Pinpoint the cell where the given text exists, returning its [X, Y] midpoint coordinate. 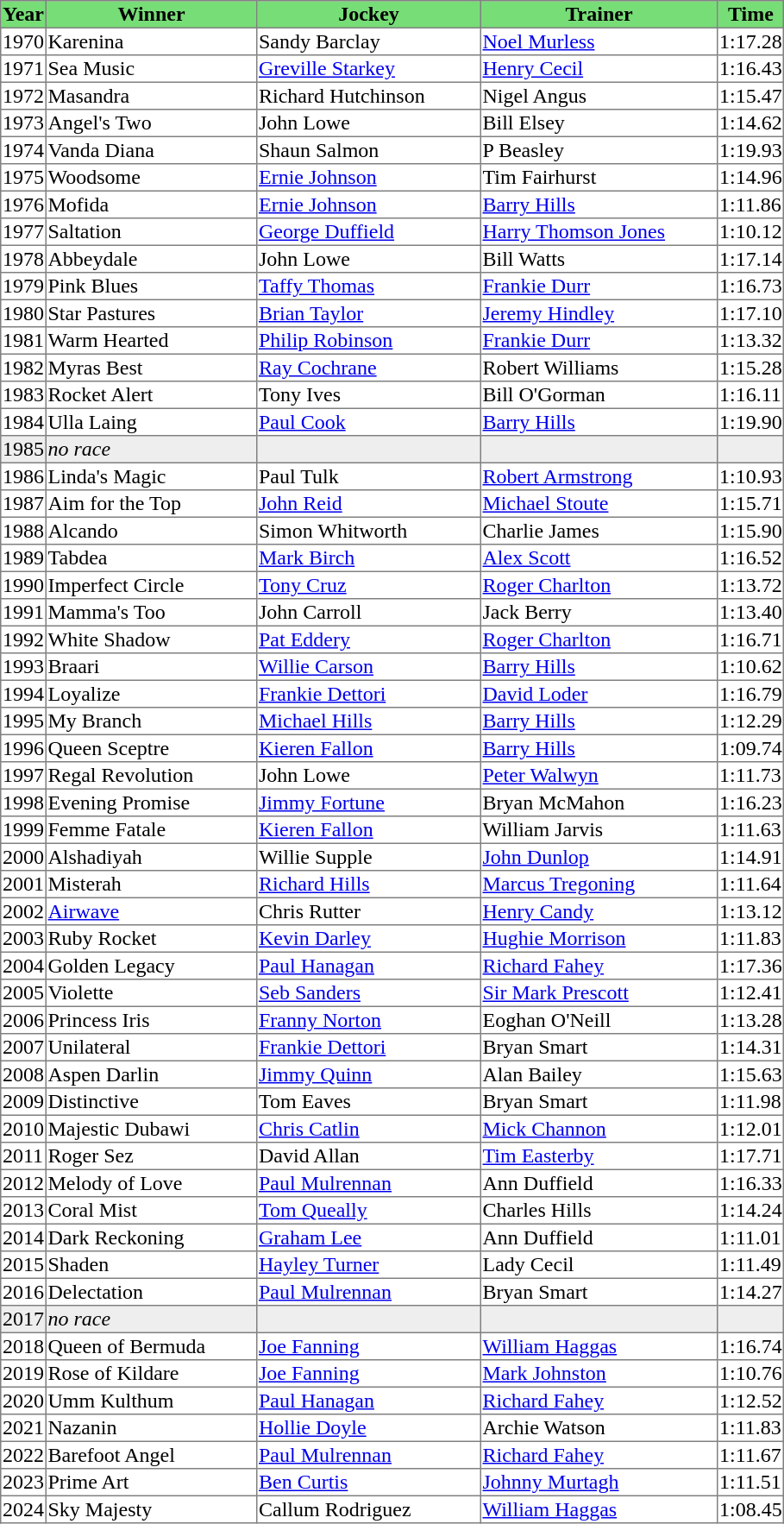
Winner [151, 15]
1:19.90 [750, 422]
1:16.33 [750, 1183]
1:16.43 [750, 69]
P Beasley [599, 150]
1994 [23, 694]
Pat Eddery [369, 639]
Delectation [151, 1292]
Marcus Tregoning [599, 885]
2024 [23, 1509]
My Branch [151, 721]
2001 [23, 885]
Richard Hills [369, 885]
Sea Music [151, 69]
Tony Cruz [369, 585]
2011 [23, 1156]
1983 [23, 395]
1:17.36 [750, 966]
David Loder [599, 694]
Philip Robinson [369, 341]
Ulla Laing [151, 422]
Ruby Rocket [151, 939]
Imperfect Circle [151, 585]
1:11.51 [750, 1483]
1970 [23, 41]
1974 [23, 150]
Tom Eaves [369, 1102]
Loyalize [151, 694]
Dark Reckoning [151, 1237]
2019 [23, 1374]
Jimmy Fortune [369, 803]
1:14.24 [750, 1211]
Queen Sceptre [151, 748]
Alcando [151, 531]
1986 [23, 476]
White Shadow [151, 639]
1:17.10 [750, 313]
Star Pastures [151, 313]
1992 [23, 639]
Trainer [599, 15]
Aspen Darlin [151, 1074]
Prime Art [151, 1483]
Year [23, 15]
1:10.76 [750, 1374]
1972 [23, 96]
1:13.12 [750, 911]
Henry Cecil [599, 69]
2016 [23, 1292]
Robert Armstrong [599, 476]
Alan Bailey [599, 1074]
Rose of Kildare [151, 1374]
Eoghan O'Neill [599, 1020]
Sir Mark Prescott [599, 993]
Willie Supple [369, 857]
Charlie James [599, 531]
2020 [23, 1401]
1:12.29 [750, 721]
1:16.71 [750, 639]
Nazanin [151, 1428]
1:15.28 [750, 368]
1:16.73 [750, 287]
Kevin Darley [369, 939]
2005 [23, 993]
Roger Sez [151, 1156]
Nigel Angus [599, 96]
1:13.40 [750, 613]
1:17.14 [750, 259]
1:14.31 [750, 1048]
1996 [23, 748]
David Allan [369, 1156]
Jockey [369, 15]
2004 [23, 966]
Evening Promise [151, 803]
2012 [23, 1183]
1:17.71 [750, 1156]
Michael Hills [369, 721]
1:11.73 [750, 776]
Johnny Murtagh [599, 1483]
Richard Hutchinson [369, 96]
Mick Channon [599, 1129]
Bill Elsey [599, 123]
John Carroll [369, 613]
2003 [23, 939]
2006 [23, 1020]
Noel Murless [599, 41]
Alshadiyah [151, 857]
Chris Rutter [369, 911]
1975 [23, 178]
2009 [23, 1102]
Masandra [151, 96]
Alex Scott [599, 558]
1973 [23, 123]
1:16.74 [750, 1346]
Bryan McMahon [599, 803]
2013 [23, 1211]
1999 [23, 830]
1:12.01 [750, 1129]
Franny Norton [369, 1020]
2018 [23, 1346]
Mark Johnston [599, 1374]
1:12.41 [750, 993]
Aim for the Top [151, 504]
Regal Revolution [151, 776]
Charles Hills [599, 1211]
1991 [23, 613]
Sky Majesty [151, 1509]
2000 [23, 857]
Femme Fatale [151, 830]
1:11.63 [750, 830]
Bill Watts [599, 259]
Princess Iris [151, 1020]
2022 [23, 1455]
1:13.28 [750, 1020]
2007 [23, 1048]
1993 [23, 667]
Mamma's Too [151, 613]
1:08.45 [750, 1509]
1971 [23, 69]
Bill O'Gorman [599, 395]
1:15.63 [750, 1074]
1978 [23, 259]
Time [750, 15]
Mofida [151, 205]
Paul Tulk [369, 476]
1995 [23, 721]
1990 [23, 585]
Airwave [151, 911]
Woodsome [151, 178]
1:13.32 [750, 341]
2002 [23, 911]
2008 [23, 1074]
Angel's Two [151, 123]
Misterah [151, 885]
Harry Thomson Jones [599, 232]
Abbeydale [151, 259]
1985 [23, 450]
1984 [23, 422]
John Reid [369, 504]
1:10.62 [750, 667]
Pink Blues [151, 287]
1:16.52 [750, 558]
Seb Sanders [369, 993]
1:14.91 [750, 857]
Queen of Bermuda [151, 1346]
Linda's Magic [151, 476]
1982 [23, 368]
Jimmy Quinn [369, 1074]
Greville Starkey [369, 69]
2014 [23, 1237]
Distinctive [151, 1102]
2017 [23, 1319]
Henry Candy [599, 911]
Shaun Salmon [369, 150]
Melody of Love [151, 1183]
Ben Curtis [369, 1483]
Graham Lee [369, 1237]
1:11.86 [750, 205]
1:17.28 [750, 41]
1998 [23, 803]
1:10.93 [750, 476]
1:19.93 [750, 150]
Rocket Alert [151, 395]
1:16.11 [750, 395]
Umm Kulthum [151, 1401]
Tom Queally [369, 1211]
1977 [23, 232]
1981 [23, 341]
1:11.49 [750, 1265]
1:11.64 [750, 885]
1989 [23, 558]
Hayley Turner [369, 1265]
Braari [151, 667]
1:16.79 [750, 694]
Coral Mist [151, 1211]
Callum Rodriguez [369, 1509]
1:15.90 [750, 531]
1:14.27 [750, 1292]
Vanda Diana [151, 150]
Tony Ives [369, 395]
Jack Berry [599, 613]
1:13.72 [750, 585]
1979 [23, 287]
Robert Williams [599, 368]
Paul Cook [369, 422]
Barefoot Angel [151, 1455]
Myras Best [151, 368]
1997 [23, 776]
Mark Birch [369, 558]
Saltation [151, 232]
Karenina [151, 41]
Warm Hearted [151, 341]
Taffy Thomas [369, 287]
1976 [23, 205]
Unilateral [151, 1048]
2015 [23, 1265]
1:15.47 [750, 96]
1:11.98 [750, 1102]
2021 [23, 1428]
Tabdea [151, 558]
Tim Fairhurst [599, 178]
Ray Cochrane [369, 368]
2023 [23, 1483]
Jeremy Hindley [599, 313]
Chris Catlin [369, 1129]
1:16.23 [750, 803]
1987 [23, 504]
Golden Legacy [151, 966]
Simon Whitworth [369, 531]
Peter Walwyn [599, 776]
Lady Cecil [599, 1265]
2010 [23, 1129]
George Duffield [369, 232]
1988 [23, 531]
William Jarvis [599, 830]
1:14.96 [750, 178]
Shaden [151, 1265]
1:12.52 [750, 1401]
1:15.71 [750, 504]
Archie Watson [599, 1428]
Michael Stoute [599, 504]
Brian Taylor [369, 313]
1980 [23, 313]
Tim Easterby [599, 1156]
Violette [151, 993]
John Dunlop [599, 857]
1:09.74 [750, 748]
1:11.01 [750, 1237]
Hughie Morrison [599, 939]
Hollie Doyle [369, 1428]
Majestic Dubawi [151, 1129]
1:11.67 [750, 1455]
1:14.62 [750, 123]
Sandy Barclay [369, 41]
Willie Carson [369, 667]
1:10.12 [750, 232]
